Search for the cell housing the specified text and yield its [X, Y] center coordinate. 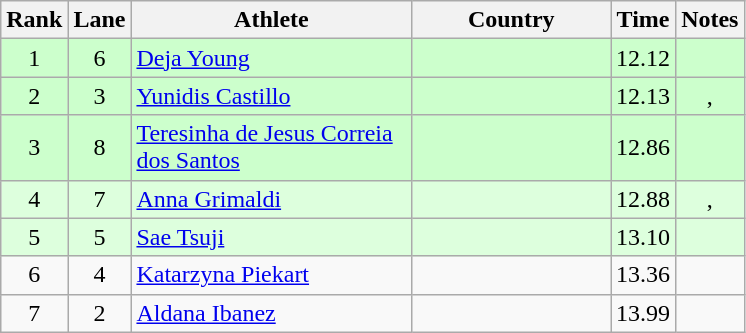
Notes [710, 20]
Sae Tsuji [272, 237]
Teresinha de Jesus Correia dos Santos [272, 148]
8 [100, 148]
Lane [100, 20]
Yunidis Castillo [272, 96]
12.12 [644, 58]
Time [644, 20]
13.99 [644, 313]
12.13 [644, 96]
1 [34, 58]
Deja Young [272, 58]
12.86 [644, 148]
Country [512, 20]
Katarzyna Piekart [272, 275]
Anna Grimaldi [272, 199]
Aldana Ibanez [272, 313]
13.10 [644, 237]
Rank [34, 20]
12.88 [644, 199]
Athlete [272, 20]
13.36 [644, 275]
